Extract the (X, Y) coordinate from the center of the cell holding the provided text.  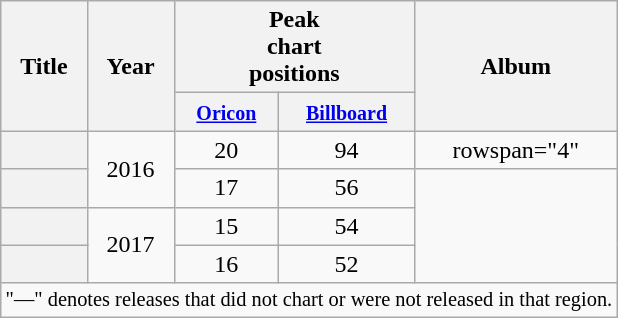
94 (347, 150)
Peak chart positions (294, 47)
rowspan="4" (516, 150)
Oricon (226, 112)
2017 (130, 245)
"—" denotes releases that did not chart or were not released in that region. (309, 300)
16 (226, 264)
Album (516, 66)
15 (226, 226)
56 (347, 188)
Year (130, 66)
20 (226, 150)
52 (347, 264)
Billboard (347, 112)
2016 (130, 169)
54 (347, 226)
17 (226, 188)
Title (44, 66)
